Scan for the cell matching the given text and deliver its (X, Y) coordinate at center. 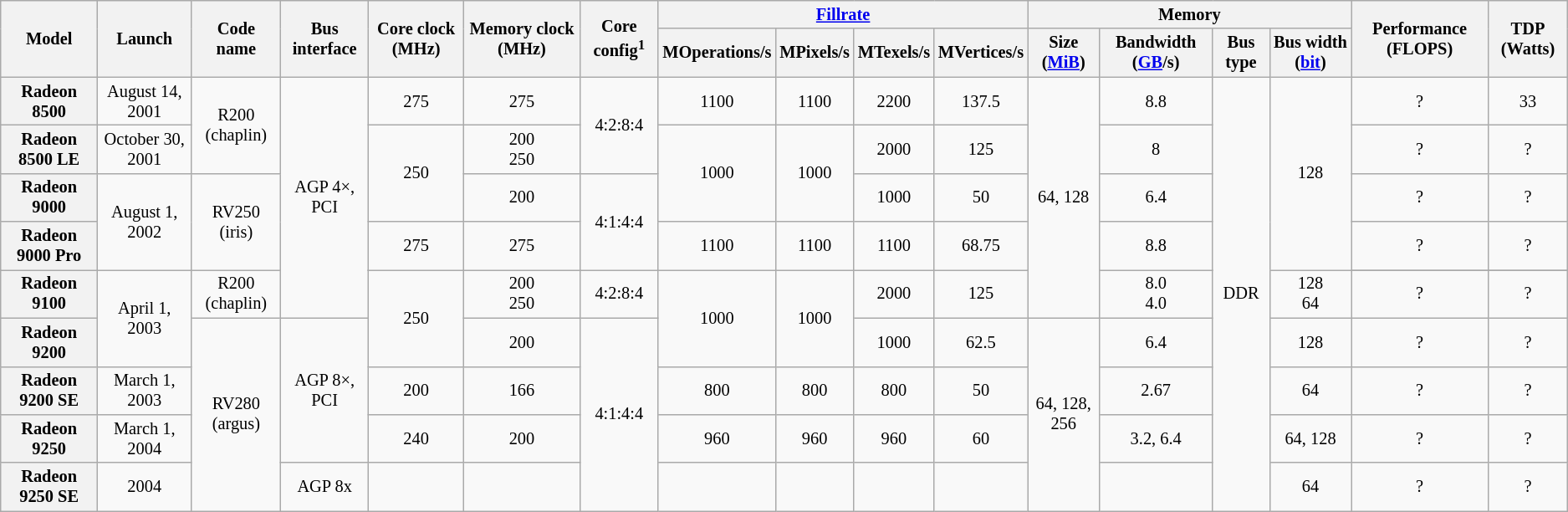
64, 128, 256 (1064, 415)
MOperations/s (717, 53)
2004 (145, 487)
2.67 (1156, 391)
August 1, 2002 (145, 221)
3.2, 6.4 (1156, 438)
Radeon 9200 SE (49, 391)
RV250 (iris) (236, 221)
March 1, 2003 (145, 391)
Radeon 9100 (49, 294)
60 (981, 438)
68.75 (981, 246)
Radeon 9250 SE (49, 487)
AGP 8x (324, 487)
Model (49, 38)
Launch (145, 38)
Code name (236, 38)
Radeon 9200 (49, 342)
12864 (1310, 294)
62.5 (981, 342)
2200 (894, 101)
AGP 8×, PCI (324, 390)
Radeon 9000 (49, 197)
TDP (Watts) (1528, 38)
33 (1528, 101)
Radeon 9000 Pro (49, 246)
MTexels/s (894, 53)
Memory clock (MHz) (522, 38)
DDR (1241, 294)
RV280 (argus) (236, 415)
Core config1 (619, 38)
Bandwidth (GB/s) (1156, 53)
Bus type (1241, 53)
Fillrate (843, 14)
137.5 (981, 101)
October 30, 2001 (145, 149)
AGP 4×, PCI (324, 197)
Bus interface (324, 38)
Radeon 8500 LE (49, 149)
240 (416, 438)
Performance (FLOPS) (1420, 38)
Bus width (bit) (1310, 53)
Memory (1189, 14)
MPixels/s (815, 53)
Radeon 8500 (49, 101)
MVertices/s (981, 53)
166 (522, 391)
8.04.0 (1156, 294)
Radeon 9250 (49, 438)
April 1, 2003 (145, 318)
August 14, 2001 (145, 101)
8 (1156, 149)
March 1, 2004 (145, 438)
Core clock (MHz) (416, 38)
Size (MiB) (1064, 53)
